Find where the given text appears and provide that cell's center as [x, y] coordinate. 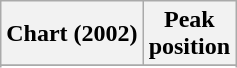
Chart (2002) [72, 34]
Peakposition [189, 34]
